Locate the cell with the specified text and output its (X, Y) center coordinate. 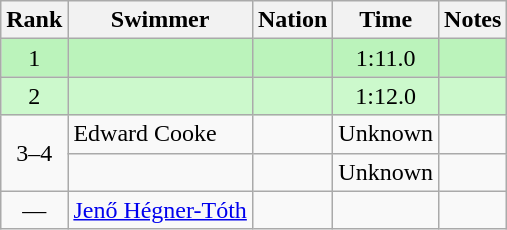
Edward Cooke (160, 134)
1:12.0 (386, 96)
Notes (473, 20)
3–4 (34, 153)
Nation (292, 20)
2 (34, 96)
1 (34, 58)
Rank (34, 20)
Time (386, 20)
Swimmer (160, 20)
— (34, 210)
Jenő Hégner-Tóth (160, 210)
1:11.0 (386, 58)
